Locate the cell with the specified text and output its [X, Y] center coordinate. 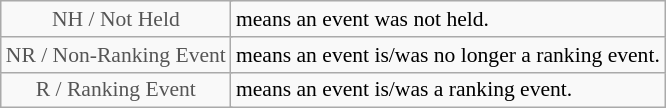
means an event is/was a ranking event. [448, 90]
means an event was not held. [448, 19]
R / Ranking Event [116, 90]
means an event is/was no longer a ranking event. [448, 55]
NH / Not Held [116, 19]
NR / Non-Ranking Event [116, 55]
